Identify which cell holds the provided text, then report its (X, Y) central coordinate. 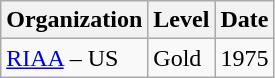
1975 (244, 58)
Date (244, 20)
Organization (74, 20)
Level (182, 20)
Gold (182, 58)
RIAA – US (74, 58)
